Return the [x, y] coordinate for the center point of the cell that contains the specified text.  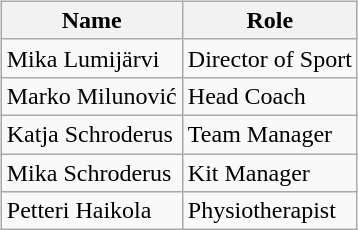
Kit Manager [270, 173]
Marko Milunović [92, 96]
Head Coach [270, 96]
Physiotherapist [270, 211]
Name [92, 20]
Mika Schroderus [92, 173]
Team Manager [270, 134]
Katja Schroderus [92, 134]
Role [270, 20]
Petteri Haikola [92, 211]
Mika Lumijärvi [92, 58]
Director of Sport [270, 58]
